Search for the cell housing the specified text and yield its [X, Y] center coordinate. 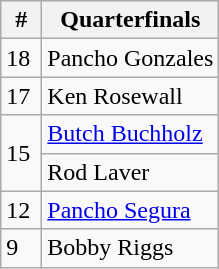
Rod Laver [130, 172]
Pancho Gonzales [130, 58]
12 [22, 210]
Ken Rosewall [130, 96]
17 [22, 96]
Butch Buchholz [130, 134]
Bobby Riggs [130, 248]
Pancho Segura [130, 210]
# [22, 20]
15 [22, 153]
18 [22, 58]
9 [22, 248]
Quarterfinals [130, 20]
